From the cell containing the given text, extract its center point as (x, y) coordinate. 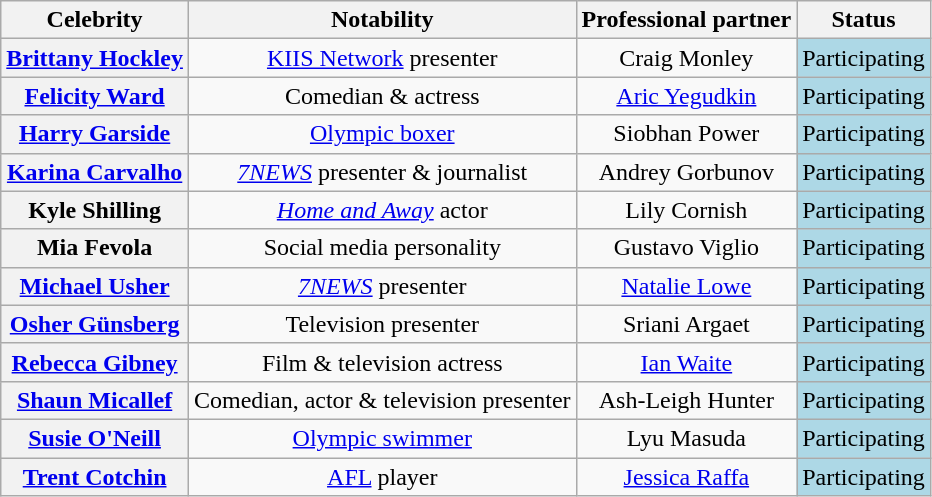
Mia Fevola (95, 248)
Olympic swimmer (382, 438)
Professional partner (686, 20)
Lyu Masuda (686, 438)
7NEWS presenter (382, 286)
Brittany Hockley (95, 58)
Sriani Argaet (686, 324)
Osher Günsberg (95, 324)
Film & television actress (382, 362)
Lily Cornish (686, 210)
Siobhan Power (686, 134)
Notability (382, 20)
Television presenter (382, 324)
Natalie Lowe (686, 286)
Shaun Micallef (95, 400)
Karina Carvalho (95, 172)
Celebrity (95, 20)
Status (864, 20)
Comedian & actress (382, 96)
Comedian, actor & television presenter (382, 400)
7NEWS presenter & journalist (382, 172)
Home and Away actor (382, 210)
Susie O'Neill (95, 438)
Michael Usher (95, 286)
Andrey Gorbunov (686, 172)
Harry Garside (95, 134)
KIIS Network presenter (382, 58)
Olympic boxer (382, 134)
Gustavo Viglio (686, 248)
Jessica Raffa (686, 477)
Aric Yegudkin (686, 96)
AFL player (382, 477)
Felicity Ward (95, 96)
Kyle Shilling (95, 210)
Craig Monley (686, 58)
Social media personality (382, 248)
Ian Waite (686, 362)
Ash-Leigh Hunter (686, 400)
Trent Cotchin (95, 477)
Rebecca Gibney (95, 362)
